For the text-containing cell, return its midpoint in [x, y] coordinate format. 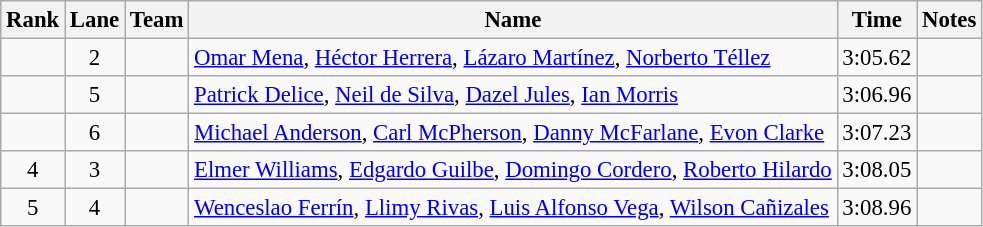
Name [513, 20]
Rank [33, 20]
3:08.96 [877, 208]
3:05.62 [877, 58]
3 [95, 170]
2 [95, 58]
Lane [95, 20]
3:07.23 [877, 133]
6 [95, 133]
Patrick Delice, Neil de Silva, Dazel Jules, Ian Morris [513, 95]
3:08.05 [877, 170]
Michael Anderson, Carl McPherson, Danny McFarlane, Evon Clarke [513, 133]
Omar Mena, Héctor Herrera, Lázaro Martínez, Norberto Téllez [513, 58]
Team [157, 20]
Wenceslao Ferrín, Llimy Rivas, Luis Alfonso Vega, Wilson Cañizales [513, 208]
Time [877, 20]
Notes [950, 20]
Elmer Williams, Edgardo Guilbe, Domingo Cordero, Roberto Hilardo [513, 170]
3:06.96 [877, 95]
